For the text-containing cell, return its midpoint in [X, Y] coordinate format. 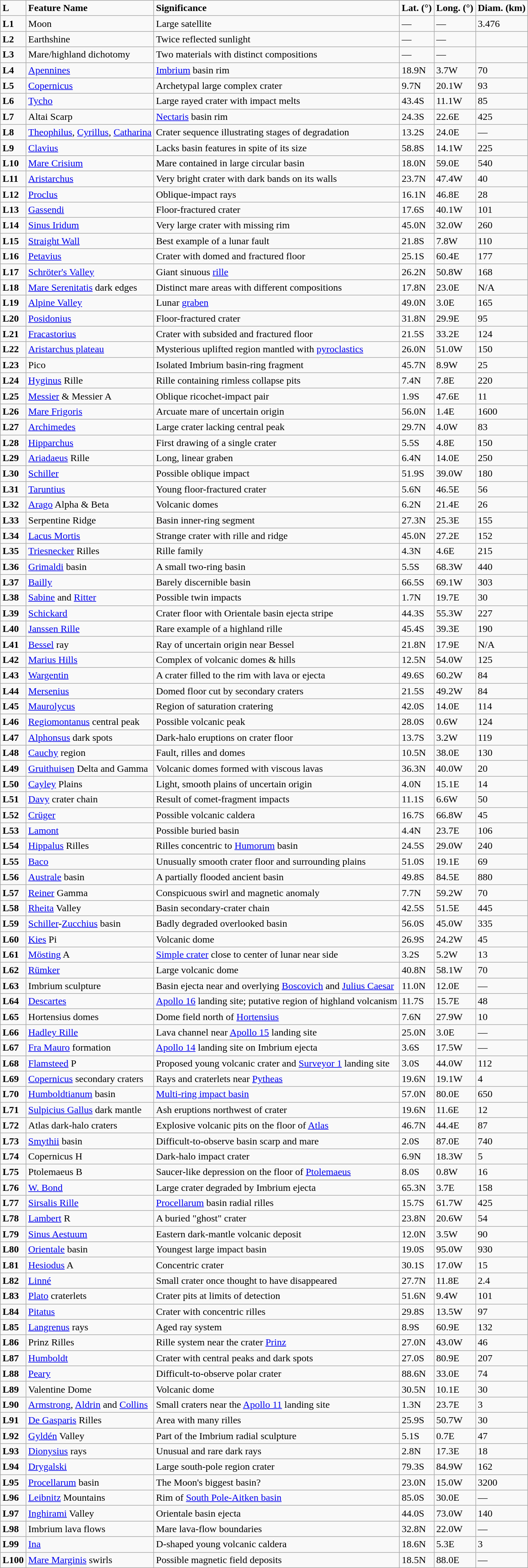
Lava channel near Apollo 15 landing site [277, 1032]
49.6S [417, 675]
56.0N [417, 411]
Distinct mare areas with different compositions [277, 287]
Hyginus Rille [90, 380]
40 [502, 179]
215 [502, 551]
3.476 [502, 24]
3200 [502, 1482]
119 [502, 738]
40.1W [455, 210]
48 [502, 1001]
L71 [13, 1110]
110 [502, 241]
8.9S [417, 1327]
Two materials with distinct compositions [277, 55]
The Moon's biggest basin? [277, 1482]
L89 [13, 1389]
16.7S [417, 815]
Dome field north of Hortensius [277, 1017]
Humboldtianum basin [90, 1094]
Janssen Rille [90, 629]
39.3E [455, 629]
L30 [13, 474]
51.6N [417, 1296]
L84 [13, 1312]
L31 [13, 489]
3.0S [417, 1063]
L59 [13, 923]
L1 [13, 24]
155 [502, 520]
Cauchy region [90, 753]
Crater floor with Orientale basin ejecta stripe [277, 613]
Crater with central peaks and dark spots [277, 1358]
L2 [13, 39]
Grimaldi basin [90, 567]
L61 [13, 955]
40.8N [417, 970]
25.1S [417, 256]
L52 [13, 815]
Sulpicius Gallus dark mantle [90, 1110]
Diam. (km) [502, 8]
Posidonius [90, 318]
227 [502, 613]
69 [502, 861]
Sinus Aestuum [90, 1234]
Concentric crater [277, 1265]
L53 [13, 830]
Baco [90, 861]
38.0E [455, 753]
49.8S [417, 877]
Prinz Rilles [90, 1343]
25.3E [455, 520]
D-shaped young volcanic caldera [277, 1544]
20.6W [455, 1219]
19.0S [417, 1250]
L82 [13, 1281]
4.0W [455, 427]
L3 [13, 55]
24.5S [417, 846]
Cayley Plains [90, 784]
0.7E [455, 1435]
54.0W [455, 660]
L6 [13, 101]
Lacus Mortis [90, 536]
Drygalski [90, 1467]
Fra Mauro formation [90, 1048]
Petavius [90, 256]
L91 [13, 1420]
46.7N [417, 1125]
L67 [13, 1048]
25.9S [417, 1420]
Unusual and rare dark rays [277, 1451]
Badly degraded overlooked basin [277, 923]
Oblique ricochet-impact pair [277, 396]
12 [502, 1110]
66.8W [455, 815]
Best example of a lunar fault [277, 241]
27.7N [417, 1281]
12.0N [417, 1234]
Alpine Valley [90, 303]
17.6S [417, 210]
51.9S [417, 474]
Taruntius [90, 489]
Difficult-to-observe polar crater [277, 1374]
51.0S [417, 861]
5.3E [455, 1544]
Possible twin impacts [277, 598]
L49 [13, 769]
L45 [13, 707]
3.7E [455, 1188]
Armstrong, Aldrin and Collins [90, 1405]
Basin inner-ring segment [277, 520]
Possible volcanic caldera [277, 815]
Large satellite [277, 24]
Mare lava-flow boundaries [277, 1529]
12.0E [455, 986]
15.0W [455, 1482]
Marius Hills [90, 660]
16 [502, 1172]
L97 [13, 1513]
Ray of uncertain origin near Bessel [277, 644]
Mersenius [90, 691]
Aristarchus [90, 179]
Triesnecker Rilles [90, 551]
Part of the Imbrium radial sculpture [277, 1435]
Oblique-impact rays [277, 194]
22.6E [455, 117]
Kies Pi [90, 939]
L90 [13, 1405]
43.4S [417, 101]
Arago Alpha & Beta [90, 505]
47 [502, 1435]
L92 [13, 1435]
36.3N [417, 769]
95.0W [455, 1250]
Dionysius rays [90, 1451]
A small two-ring basin [277, 567]
13.2S [417, 132]
Langrenus rays [90, 1327]
177 [502, 256]
20.1W [455, 86]
Archimedes [90, 427]
740 [502, 1141]
A partially flooded ancient basin [277, 877]
Long, linear graben [277, 458]
60.2W [455, 675]
30.1S [417, 1265]
28 [502, 194]
27.9W [455, 1017]
L36 [13, 567]
47.4W [455, 179]
18.0N [417, 163]
Multi-ring impact basin [277, 1094]
Mare Marginis swirls [90, 1560]
L29 [13, 458]
Regiomontanus central peak [90, 722]
L54 [13, 846]
L69 [13, 1079]
49.0N [417, 303]
Crüger [90, 815]
L74 [13, 1156]
445 [502, 908]
87 [502, 1125]
29.9E [455, 318]
Large volcanic dome [277, 970]
Aristarchus plateau [90, 349]
19.1E [455, 861]
79.3S [417, 1467]
De Gasparis Rilles [90, 1420]
L33 [13, 520]
Rille family [277, 551]
2.8N [417, 1451]
95 [502, 318]
11.1S [417, 799]
Imbrium lava flows [90, 1529]
L48 [13, 753]
18.5N [417, 1560]
152 [502, 536]
Plato craterlets [90, 1296]
80.9E [455, 1358]
L55 [13, 861]
158 [502, 1188]
Dark-halo impact crater [277, 1156]
43.0W [455, 1343]
Significance [277, 8]
L5 [13, 86]
Imbrium sculpture [90, 986]
Apollo 14 landing site on Imbrium ejecta [277, 1048]
33.0E [455, 1374]
L21 [13, 334]
Lat. (°) [417, 8]
Crater pits at limits of detection [277, 1296]
L12 [13, 194]
L38 [13, 598]
51.5E [455, 908]
46.8E [455, 194]
Orientale basin ejecta [277, 1513]
25.0N [417, 1032]
57.0N [417, 1094]
Very large crater with missing rim [277, 225]
Complex of volcanic domes & hills [277, 660]
32.8N [417, 1529]
45.7N [417, 365]
28.0S [417, 722]
50 [502, 799]
335 [502, 923]
7.8W [455, 241]
L27 [13, 427]
68.3W [455, 567]
44.0W [455, 1063]
27.0S [417, 1358]
11 [502, 396]
55.3W [455, 613]
20 [502, 769]
23.7N [417, 179]
56.0S [417, 923]
L42 [13, 660]
Flamsteed P [90, 1063]
4.0N [417, 784]
18.9N [417, 70]
Hesiodus A [90, 1265]
84.9W [455, 1467]
4.6E [455, 551]
88.0E [455, 1560]
4.3N [417, 551]
58.8S [417, 148]
Possible oblique impact [277, 474]
11.7S [417, 1001]
Bailly [90, 582]
Theophilus, Cyrillus, Catharina [90, 132]
Long. (°) [455, 8]
9.4W [455, 1296]
L93 [13, 1451]
32.0W [455, 225]
74 [502, 1374]
21.4E [455, 505]
Wargentin [90, 675]
85 [502, 101]
L78 [13, 1219]
L80 [13, 1250]
40.0W [455, 769]
26.2N [417, 272]
180 [502, 474]
Possible magnetic field deposits [277, 1560]
Volcanic domes formed with viscous lavas [277, 769]
Twice reflected sunlight [277, 39]
240 [502, 846]
Mare Crisium [90, 163]
Sirsalis Rille [90, 1203]
90 [502, 1234]
9.7N [417, 86]
Rheita Valley [90, 908]
Ash eruptions northwest of crater [277, 1110]
Explosive volcanic pits on the floor of Atlas [277, 1125]
Rays and craterlets near Pytheas [277, 1079]
L39 [13, 613]
27.3N [417, 520]
Archetypal large complex crater [277, 86]
Crater with domed and fractured floor [277, 256]
L66 [13, 1032]
260 [502, 225]
Ptolemaeus B [90, 1172]
39.0W [455, 474]
L44 [13, 691]
Conspicuous swirl and magnetic anomaly [277, 892]
11.8E [455, 1281]
21.8S [417, 241]
L46 [13, 722]
A crater filled to the rim with lava or ejecta [277, 675]
L76 [13, 1188]
Smythii basin [90, 1141]
29.7N [417, 427]
930 [502, 1250]
132 [502, 1327]
650 [502, 1094]
L16 [13, 256]
Rille containing rimless collapse pits [277, 380]
97 [502, 1312]
Orientale basin [90, 1250]
L60 [13, 939]
Atlas dark-halo craters [90, 1125]
L9 [13, 148]
L100 [13, 1560]
45.0W [455, 923]
44.0S [417, 1513]
0.6W [455, 722]
Lambert R [90, 1219]
6.9N [417, 1156]
Small craters near the Apollo 11 landing site [277, 1405]
Clavius [90, 148]
Straight Wall [90, 241]
7.8E [455, 380]
5 [502, 1156]
Valentine Dome [90, 1389]
L72 [13, 1125]
L98 [13, 1529]
Copernicus secondary craters [90, 1079]
60.4E [455, 256]
87.0E [455, 1141]
Rilles concentric to Humorum basin [277, 846]
L10 [13, 163]
Schiller-Zucchius basin [90, 923]
Sinus Iridum [90, 225]
L83 [13, 1296]
L65 [13, 1017]
Basin secondary-crater chain [277, 908]
80.0E [455, 1094]
L96 [13, 1498]
Mare Frigoris [90, 411]
16.1N [417, 194]
Mare contained in large circular basin [277, 163]
L [13, 8]
46 [502, 1343]
58.1W [455, 970]
L23 [13, 365]
Crater with subsided and fractured floor [277, 334]
65.3N [417, 1188]
23.8N [417, 1219]
Alphonsus dark spots [90, 738]
Davy crater chain [90, 799]
Pico [90, 365]
12.5N [417, 660]
Lacks basin features in spite of its size [277, 148]
L14 [13, 225]
Unusually smooth crater floor and surrounding plains [277, 861]
Messier & Messier A [90, 396]
A buried "ghost" crater [277, 1219]
7.4N [417, 380]
Hadley Rille [90, 1032]
25 [502, 365]
61.7W [455, 1203]
7.7N [417, 892]
Gassendi [90, 210]
L32 [13, 505]
Small crater once thought to have disappeared [277, 1281]
Area with many rilles [277, 1420]
10 [502, 1017]
L70 [13, 1094]
59.0E [455, 163]
Hipparchus [90, 442]
Mösting A [90, 955]
1.7N [417, 598]
L99 [13, 1544]
44.4E [455, 1125]
Barely discernible basin [277, 582]
L56 [13, 877]
540 [502, 163]
13 [502, 955]
Schickard [90, 613]
84.5E [455, 877]
Very bright crater with dark bands on its walls [277, 179]
54 [502, 1219]
Ina [90, 1544]
1.9S [417, 396]
L7 [13, 117]
L58 [13, 908]
29.8S [417, 1312]
Hortensius domes [90, 1017]
114 [502, 707]
Pitatus [90, 1312]
59.2W [455, 892]
42.5S [417, 908]
L25 [13, 396]
L19 [13, 303]
42.0S [417, 707]
7.6N [417, 1017]
Humboldt [90, 1358]
2.0S [417, 1141]
Serpentine Ridge [90, 520]
73.0W [455, 1513]
168 [502, 272]
18.3W [455, 1156]
303 [502, 582]
3.5W [455, 1234]
Procellarum basin radial rilles [277, 1203]
17.0W [455, 1265]
Schiller [90, 474]
29.0W [455, 846]
50.8W [455, 272]
3.2W [455, 738]
6.4N [417, 458]
Feature Name [90, 8]
L68 [13, 1063]
26.0N [417, 349]
Australe basin [90, 877]
L57 [13, 892]
190 [502, 629]
Large rayed crater with impact melts [277, 101]
30.5N [417, 1389]
L18 [13, 287]
225 [502, 148]
L8 [13, 132]
Simple crater close to center of lunar near side [277, 955]
11.0N [417, 986]
27.0N [417, 1343]
11.6E [455, 1110]
Isolated Imbrium basin-ring fragment [277, 365]
15.7S [417, 1203]
44.3S [417, 613]
93 [502, 86]
Possible buried basin [277, 830]
23.0E [455, 287]
Crater with concentric rilles [277, 1312]
Rim of South Pole-Aitken basin [277, 1498]
Domed floor cut by secondary craters [277, 691]
4.4N [417, 830]
Maurolycus [90, 707]
15 [502, 1265]
Reiner Gamma [90, 892]
106 [502, 830]
10.1E [455, 1389]
1600 [502, 411]
Bessel ray [90, 644]
125 [502, 660]
17.8N [417, 287]
Gyldén Valley [90, 1435]
8.0S [417, 1172]
26.9S [417, 939]
19.7E [455, 598]
L85 [13, 1327]
13.5W [455, 1312]
L11 [13, 179]
L4 [13, 70]
2.4 [502, 1281]
L81 [13, 1265]
L40 [13, 629]
Copernicus [90, 86]
First drawing of a single crater [277, 442]
Large crater lacking central peak [277, 427]
W. Bond [90, 1188]
13.7S [417, 738]
440 [502, 567]
6.2N [417, 505]
0.8W [455, 1172]
Giant sinuous rille [277, 272]
88.6N [417, 1374]
23.0N [417, 1482]
Moon [90, 24]
165 [502, 303]
22.0W [455, 1529]
Nectaris basin rim [277, 117]
10.5N [417, 753]
Result of comet-fragment impacts [277, 799]
Sabine and Ritter [90, 598]
17.9E [455, 644]
Aged ray system [277, 1327]
Lunar graben [277, 303]
19.1W [455, 1079]
8.9W [455, 365]
L94 [13, 1467]
Peary [90, 1374]
L35 [13, 551]
6.6W [455, 799]
Saucer-like depression on the floor of Ptolemaeus [277, 1172]
Rümker [90, 970]
50.7W [455, 1420]
14.1W [455, 148]
Imbrium basin rim [277, 70]
51.0W [455, 349]
4.8E [455, 442]
207 [502, 1358]
L86 [13, 1343]
83 [502, 427]
250 [502, 458]
L62 [13, 970]
L28 [13, 442]
Schröter's Valley [90, 272]
17.5W [455, 1048]
L26 [13, 411]
Copernicus H [90, 1156]
Mysterious uplifted region mantled with pyroclastics [277, 349]
L17 [13, 272]
Strange crater with rille and ridge [277, 536]
Fracastorius [90, 334]
4 [502, 1079]
Possible volcanic peak [277, 722]
L47 [13, 738]
Rare example of a highland rille [277, 629]
14 [502, 784]
Crater sequence illustrating stages of degradation [277, 132]
130 [502, 753]
Large south-pole region crater [277, 1467]
880 [502, 877]
L88 [13, 1374]
Mare Serenitatis dark edges [90, 287]
47.6E [455, 396]
Light, smooth plains of uncertain origin [277, 784]
112 [502, 1063]
17.3E [455, 1451]
Arcuate mare of uncertain origin [277, 411]
15.7E [455, 1001]
30.0E [455, 1498]
L43 [13, 675]
Apennines [90, 70]
Region of saturation cratering [277, 707]
L13 [13, 210]
49.2W [455, 691]
L73 [13, 1141]
85.0S [417, 1498]
56 [502, 489]
45.4S [417, 629]
Mare/highland dichotomy [90, 55]
5.2W [455, 955]
Basin ejecta near and overlying Boscovich and Julius Caesar [277, 986]
3.2S [417, 955]
Leibnitz Mountains [90, 1498]
3.6S [417, 1048]
18 [502, 1451]
1.3N [417, 1405]
Eastern dark-mantle volcanic deposit [277, 1234]
Proclus [90, 194]
L34 [13, 536]
24.2W [455, 939]
L37 [13, 582]
69.1W [455, 582]
Lamont [90, 830]
Earthshine [90, 39]
Gruithuisen Delta and Gamma [90, 769]
24.0E [455, 132]
Linné [90, 1281]
24.3S [417, 117]
Proposed young volcanic crater and Surveyor 1 landing site [277, 1063]
Hippalus Rilles [90, 846]
18.6N [417, 1544]
Inghirami Valley [90, 1513]
L24 [13, 380]
5.1S [417, 1435]
Dark-halo eruptions on crater floor [277, 738]
Large crater degraded by Imbrium ejecta [277, 1188]
Difficult-to-observe basin scarp and mare [277, 1141]
1.4E [455, 411]
L64 [13, 1001]
L15 [13, 241]
L22 [13, 349]
L50 [13, 784]
220 [502, 380]
15.1E [455, 784]
Procellarum basin [90, 1482]
60.9E [455, 1327]
3.7W [455, 70]
Apollo 16 landing site; putative region of highland volcanism [277, 1001]
26 [502, 505]
L87 [13, 1358]
Descartes [90, 1001]
Young floor-fractured crater [277, 489]
L20 [13, 318]
31.8N [417, 318]
L77 [13, 1203]
Tycho [90, 101]
Fault, rilles and domes [277, 753]
L95 [13, 1482]
L41 [13, 644]
L51 [13, 799]
Altai Scarp [90, 117]
140 [502, 1513]
Ariadaeus Rille [90, 458]
Volcanic domes [277, 505]
162 [502, 1467]
L63 [13, 986]
Rille system near the crater Prinz [277, 1343]
Youngest large impact basin [277, 1250]
L79 [13, 1234]
33.2E [455, 334]
21.8N [417, 644]
66.5S [417, 582]
L75 [13, 1172]
11.1W [455, 101]
5.6N [417, 489]
46.5E [455, 489]
27.2E [455, 536]
